Locate the cell with the specified text and output its [X, Y] center coordinate. 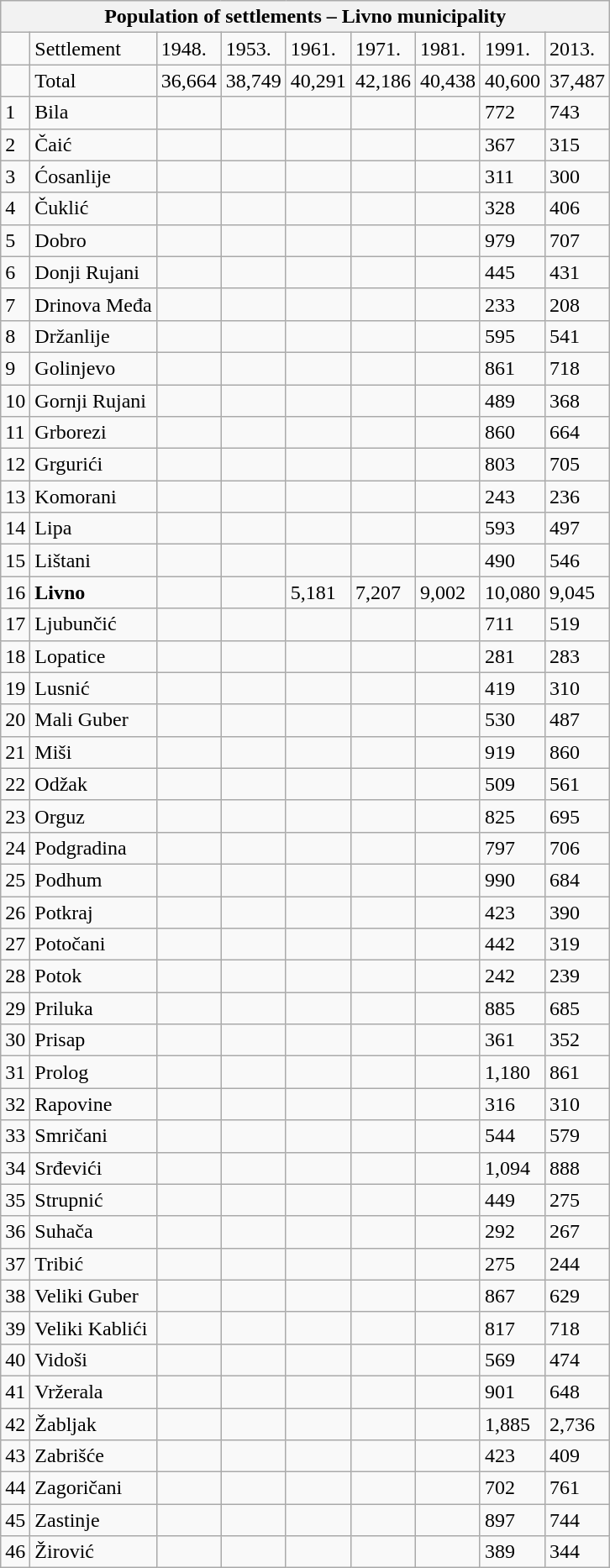
4 [15, 208]
867 [513, 1296]
367 [513, 145]
Podgradina [93, 848]
32 [15, 1104]
695 [578, 816]
Žabljak [93, 1424]
40,600 [513, 81]
6 [15, 272]
3 [15, 176]
26 [15, 912]
685 [578, 1008]
772 [513, 113]
Čaić [93, 145]
36,664 [188, 81]
352 [578, 1040]
Odžak [93, 784]
561 [578, 784]
519 [578, 624]
22 [15, 784]
16 [15, 592]
368 [578, 401]
20 [15, 720]
Srđevići [93, 1168]
39 [15, 1328]
442 [513, 944]
487 [578, 720]
242 [513, 976]
497 [578, 529]
Golinjevo [93, 368]
236 [578, 497]
344 [578, 1552]
19 [15, 688]
40 [15, 1360]
283 [578, 656]
Potočani [93, 944]
243 [513, 497]
825 [513, 816]
233 [513, 304]
42 [15, 1424]
38,749 [254, 81]
43 [15, 1456]
509 [513, 784]
Veliki Guber [93, 1296]
15 [15, 560]
Priluka [93, 1008]
Grgurići [93, 465]
38 [15, 1296]
Grborezi [93, 433]
267 [578, 1232]
29 [15, 1008]
744 [578, 1520]
489 [513, 401]
33 [15, 1136]
707 [578, 240]
9 [15, 368]
2013. [578, 49]
449 [513, 1200]
Potkraj [93, 912]
Podhum [93, 880]
2 [15, 145]
Orguz [93, 816]
990 [513, 880]
Zastinje [93, 1520]
544 [513, 1136]
Vržerala [93, 1392]
45 [15, 1520]
419 [513, 688]
Lusnić [93, 688]
Lipa [93, 529]
546 [578, 560]
300 [578, 176]
7 [15, 304]
42,186 [383, 81]
897 [513, 1520]
Population of settlements – Livno municipality [306, 17]
Držanlije [93, 336]
761 [578, 1488]
Veliki Kablići [93, 1328]
Livno [93, 592]
Ćosanlije [93, 176]
1948. [188, 49]
37 [15, 1264]
919 [513, 752]
Ljubunčić [93, 624]
705 [578, 465]
593 [513, 529]
Drinova Međa [93, 304]
Strupnić [93, 1200]
292 [513, 1232]
1971. [383, 49]
18 [15, 656]
281 [513, 656]
Komorani [93, 497]
797 [513, 848]
Lištani [93, 560]
239 [578, 976]
244 [578, 1264]
490 [513, 560]
319 [578, 944]
474 [578, 1360]
Žirović [93, 1552]
361 [513, 1040]
706 [578, 848]
901 [513, 1392]
Mali Guber [93, 720]
44 [15, 1488]
316 [513, 1104]
27 [15, 944]
Zabrišće [93, 1456]
1991. [513, 49]
12 [15, 465]
7,207 [383, 592]
8 [15, 336]
Suhača [93, 1232]
30 [15, 1040]
1,885 [513, 1424]
41 [15, 1392]
Donji Rujani [93, 272]
13 [15, 497]
17 [15, 624]
35 [15, 1200]
Settlement [93, 49]
541 [578, 336]
25 [15, 880]
10,080 [513, 592]
23 [15, 816]
817 [513, 1328]
5,181 [318, 592]
Dobro [93, 240]
40,438 [447, 81]
431 [578, 272]
595 [513, 336]
Prolog [93, 1072]
34 [15, 1168]
311 [513, 176]
Bila [93, 113]
28 [15, 976]
24 [15, 848]
14 [15, 529]
31 [15, 1072]
Prisap [93, 1040]
1953. [254, 49]
315 [578, 145]
208 [578, 304]
888 [578, 1168]
Vidoši [93, 1360]
743 [578, 113]
409 [578, 1456]
702 [513, 1488]
1961. [318, 49]
Total [93, 81]
Rapovine [93, 1104]
1981. [447, 49]
664 [578, 433]
579 [578, 1136]
803 [513, 465]
5 [15, 240]
40,291 [318, 81]
711 [513, 624]
389 [513, 1552]
21 [15, 752]
648 [578, 1392]
979 [513, 240]
1,180 [513, 1072]
9,045 [578, 592]
445 [513, 272]
328 [513, 208]
2,736 [578, 1424]
1 [15, 113]
Potok [93, 976]
Lopatice [93, 656]
9,002 [447, 592]
Gornji Rujani [93, 401]
46 [15, 1552]
11 [15, 433]
Smričani [93, 1136]
390 [578, 912]
530 [513, 720]
1,094 [513, 1168]
Tribić [93, 1264]
684 [578, 880]
37,487 [578, 81]
885 [513, 1008]
Čuklić [93, 208]
Zagoričani [93, 1488]
406 [578, 208]
569 [513, 1360]
Miši [93, 752]
36 [15, 1232]
10 [15, 401]
629 [578, 1296]
